Find where the given text appears and provide that cell's center as [X, Y] coordinate. 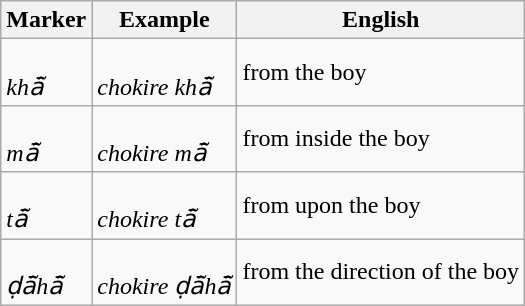
chokire tā̃ [164, 206]
ḍā̃hā̃ [46, 272]
from upon the boy [381, 206]
chokire ḍā̃hā̃ [164, 272]
Marker [46, 20]
tā̃ [46, 206]
mā̃ [46, 138]
chokire khā̃ [164, 72]
Example [164, 20]
khā̃ [46, 72]
English [381, 20]
from the direction of the boy [381, 272]
from inside the boy [381, 138]
from the boy [381, 72]
chokire mā̃ [164, 138]
